Detect which cell encompasses the target text, then output its (X, Y) center coordinate. 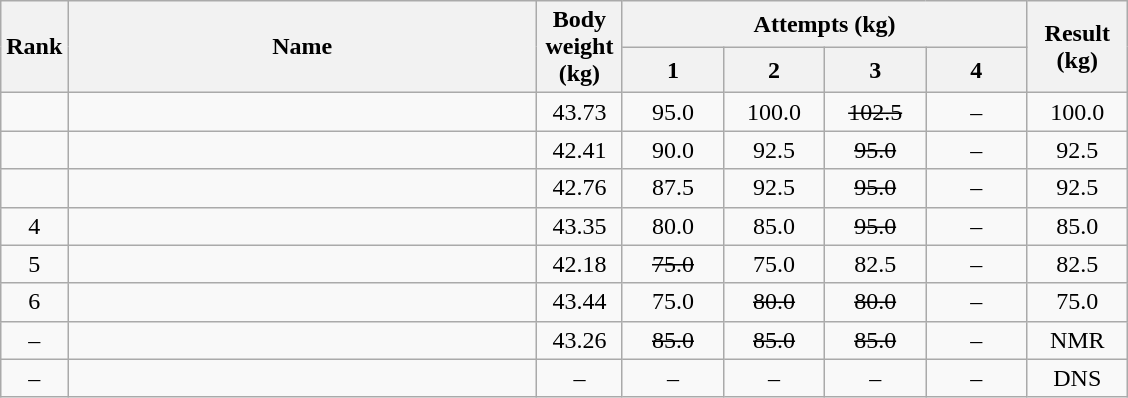
DNS (1078, 378)
6 (34, 302)
43.26 (579, 340)
Result (kg) (1078, 47)
42.76 (579, 188)
90.0 (672, 150)
Body weight (kg) (579, 47)
43.35 (579, 226)
Attempts (kg) (824, 24)
102.5 (876, 112)
43.44 (579, 302)
5 (34, 264)
87.5 (672, 188)
42.41 (579, 150)
Name (302, 47)
3 (876, 70)
2 (774, 70)
43.73 (579, 112)
1 (672, 70)
42.18 (579, 264)
Rank (34, 47)
NMR (1078, 340)
